Find where the given text appears and provide that cell's center as [X, Y] coordinate. 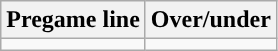
Over/under [210, 20]
Pregame line [74, 20]
